Determine the (x, y) coordinate at the center of the cell enclosing the given text.  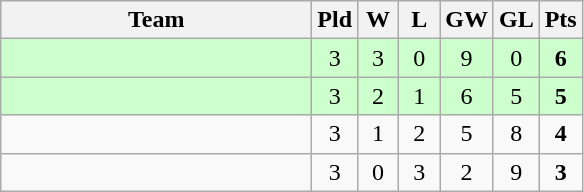
GW (467, 20)
GL (516, 20)
W (378, 20)
4 (560, 134)
Pts (560, 20)
Pld (335, 20)
L (420, 20)
8 (516, 134)
Team (156, 20)
